Return the [X, Y] coordinate for the center point of the cell that contains the specified text.  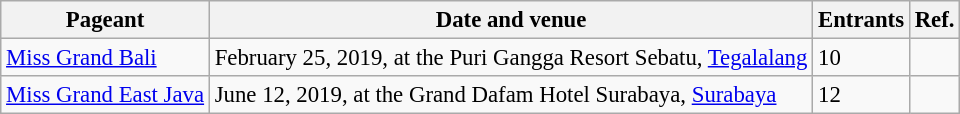
June 12, 2019, at the Grand Dafam Hotel Surabaya, Surabaya [510, 95]
Miss Grand East Java [106, 95]
Ref. [934, 20]
February 25, 2019, at the Puri Gangga Resort Sebatu, Tegalalang [510, 58]
Entrants [862, 20]
Date and venue [510, 20]
10 [862, 58]
Pageant [106, 20]
Miss Grand Bali [106, 58]
12 [862, 95]
